Return (x, y) of the center of cell containing provided text 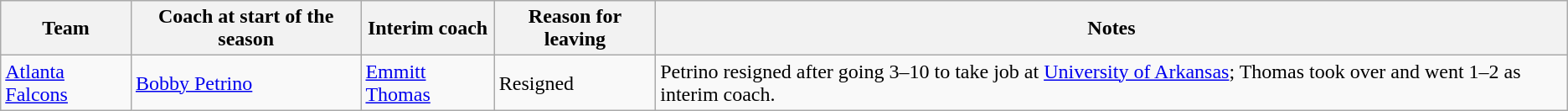
Resigned (575, 82)
Bobby Petrino (245, 82)
Atlanta Falcons (66, 82)
Coach at start of the season (245, 29)
Emmitt Thomas (427, 82)
Notes (1112, 29)
Petrino resigned after going 3–10 to take job at University of Arkansas; Thomas took over and went 1–2 as interim coach. (1112, 82)
Interim coach (427, 29)
Team (66, 29)
Reason for leaving (575, 29)
